Detect which cell encompasses the target text, then output its (x, y) center coordinate. 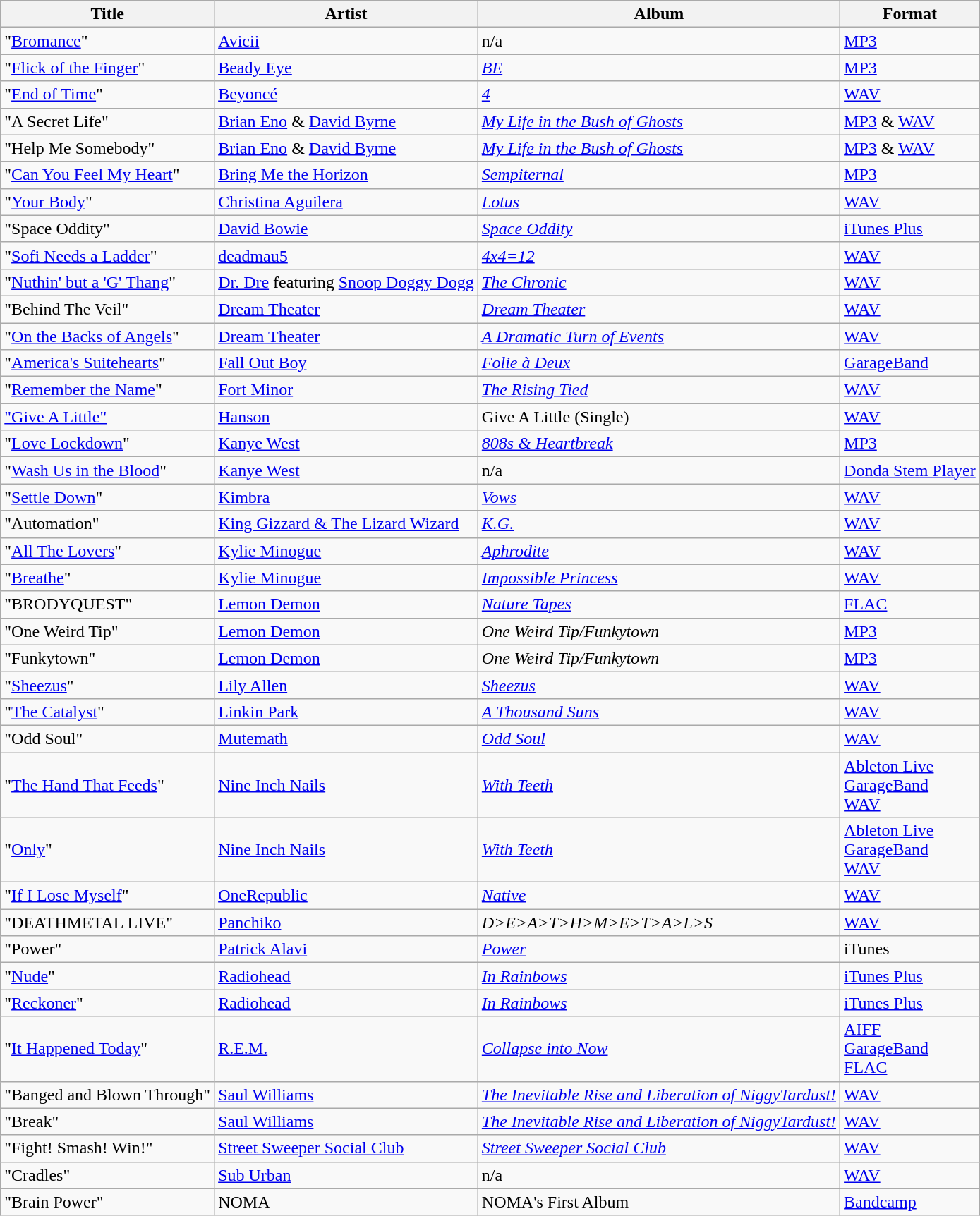
Fall Out Boy (346, 363)
"End of Time" (107, 95)
Patrick Alavi (346, 949)
David Bowie (346, 229)
"Love Lockdown" (107, 444)
"Wash Us in the Blood" (107, 470)
"All The Lovers" (107, 551)
"Odd Soul" (107, 738)
"Automation" (107, 524)
Give A Little (Single) (659, 417)
Linkin Park (346, 712)
Avicii (346, 41)
"Sheezus" (107, 685)
The Rising Tied (659, 390)
Beady Eye (346, 68)
K.G. (659, 524)
Lotus (659, 202)
Sheezus (659, 685)
808s & Heartbreak (659, 444)
"Give A Little" (107, 417)
Sempiternal (659, 175)
Odd Soul (659, 738)
"America's Suitehearts" (107, 363)
"The Hand That Feeds" (107, 784)
"DEATHMETAL LIVE" (107, 923)
"Fight! Smash! Win!" (107, 1148)
"Space Oddity" (107, 229)
iTunes (910, 949)
Sub Urban (346, 1175)
"A Secret Life" (107, 121)
BE (659, 68)
Beyoncé (346, 95)
AIFFGarageBandFLAC (910, 1049)
"Flick of the Finger" (107, 68)
"Nude" (107, 976)
"Sofi Needs a Ladder" (107, 255)
King Gizzard & The Lizard Wizard (346, 524)
"The Catalyst" (107, 712)
Artist (346, 14)
Dr. Dre featuring Snoop Doggy Dogg (346, 282)
"Settle Down" (107, 497)
Mutemath (346, 738)
Panchiko (346, 923)
"Power" (107, 949)
Donda Stem Player (910, 470)
Collapse into Now (659, 1049)
Title (107, 14)
Lily Allen (346, 685)
"On the Backs of Angels" (107, 336)
Hanson (346, 417)
Impossible Princess (659, 578)
"Reckoner" (107, 1003)
Bandcamp (910, 1202)
Vows (659, 497)
"If I Lose Myself" (107, 896)
A Dramatic Turn of Events (659, 336)
Format (910, 14)
"One Weird Tip" (107, 631)
Aphrodite (659, 551)
"Can You Feel My Heart" (107, 175)
NOMA (346, 1202)
NOMA's First Album (659, 1202)
OneRepublic (346, 896)
"Brain Power" (107, 1202)
"Break" (107, 1121)
"Behind The Veil" (107, 309)
"Nuthin' but a 'G' Thang" (107, 282)
"Your Body" (107, 202)
"Only" (107, 850)
"Banged and Blown Through" (107, 1095)
"Cradles" (107, 1175)
R.E.M. (346, 1049)
"It Happened Today" (107, 1049)
"Remember the Name" (107, 390)
Power (659, 949)
Space Oddity (659, 229)
A Thousand Suns (659, 712)
Bring Me the Horizon (346, 175)
deadmau5 (346, 255)
Album (659, 14)
FLAC (910, 604)
"Help Me Somebody" (107, 148)
GarageBand (910, 363)
Kimbra (346, 497)
Fort Minor (346, 390)
D>E>A>T>H>M>E>T>A>L>S (659, 923)
Folie à Deux (659, 363)
"Funkytown" (107, 658)
The Chronic (659, 282)
"BRODYQUEST" (107, 604)
Nature Tapes (659, 604)
4 (659, 95)
Christina Aguilera (346, 202)
Native (659, 896)
"Breathe" (107, 578)
4x4=12 (659, 255)
"Bromance" (107, 41)
